Return the (X, Y) coordinate for the center point of the cell that contains the specified text.  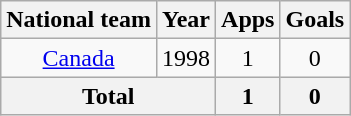
Canada (79, 58)
Goals (315, 20)
National team (79, 20)
1998 (186, 58)
Apps (248, 20)
Year (186, 20)
Total (108, 96)
